Scan for the cell matching the given text and deliver its (X, Y) coordinate at center. 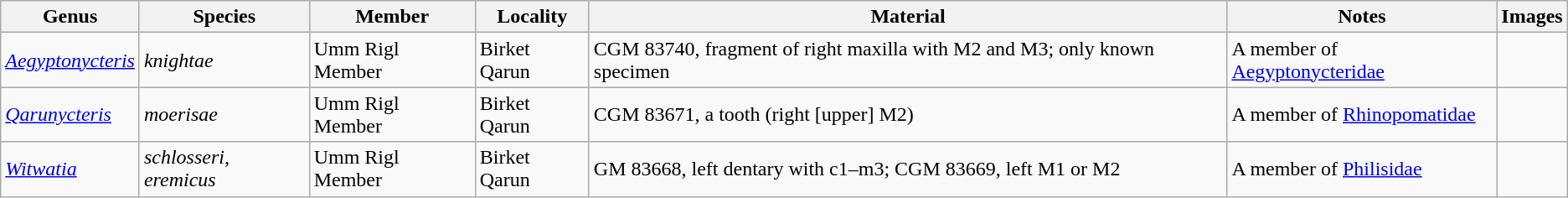
Witwatia (70, 169)
Notes (1362, 17)
CGM 83740, fragment of right maxilla with M2 and M3; only known specimen (908, 60)
Aegyptonycteris (70, 60)
GM 83668, left dentary with c1–m3; CGM 83669, left M1 or M2 (908, 169)
Member (392, 17)
Material (908, 17)
knightae (224, 60)
Qarunycteris (70, 114)
A member of Aegyptonycteridae (1362, 60)
moerisae (224, 114)
CGM 83671, a tooth (right [upper] M2) (908, 114)
Locality (532, 17)
schlosseri, eremicus (224, 169)
Species (224, 17)
Images (1532, 17)
Genus (70, 17)
A member of Rhinopomatidae (1362, 114)
A member of Philisidae (1362, 169)
